For the text-containing cell, return its midpoint in (x, y) coordinate format. 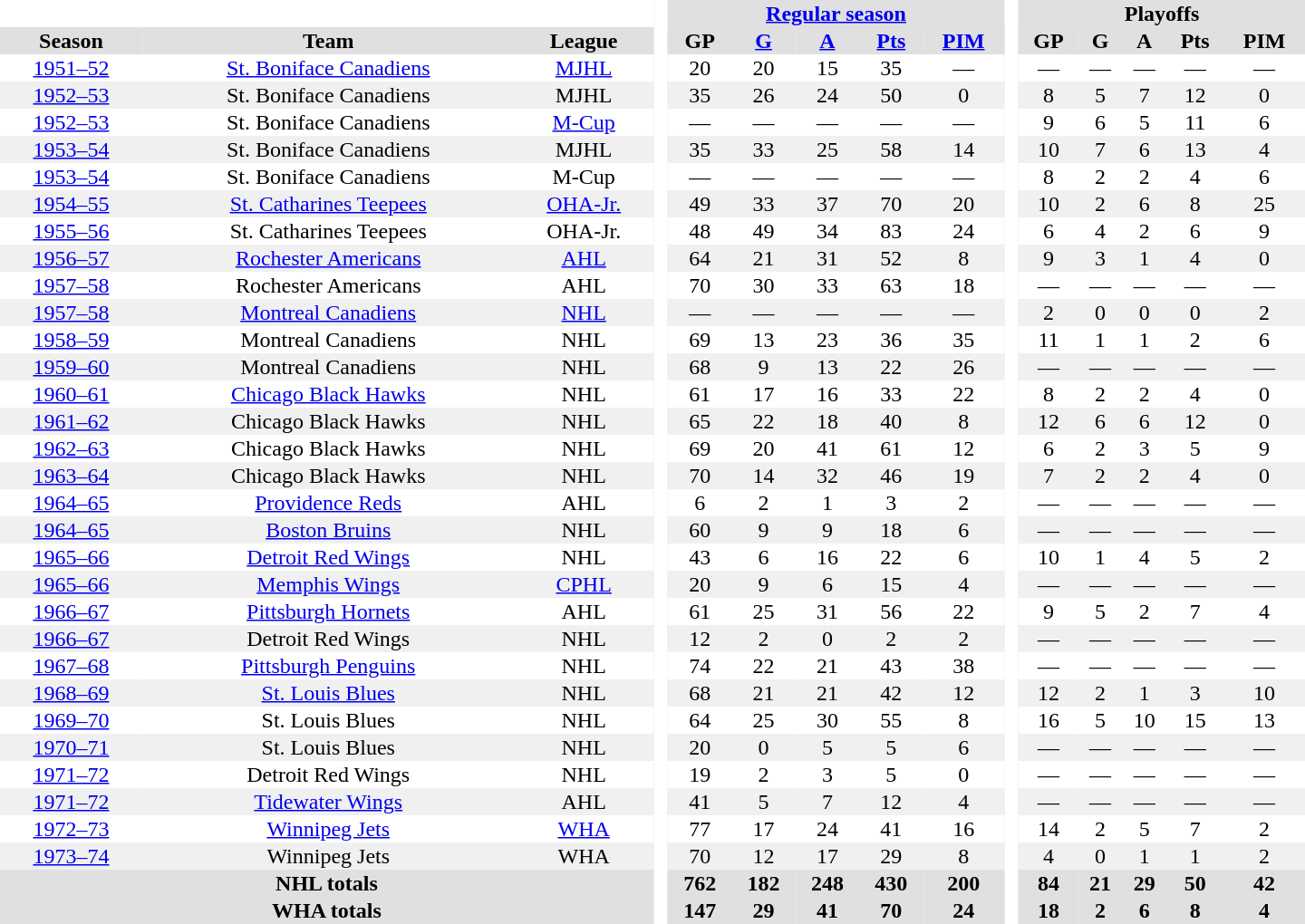
430 (891, 883)
Season (71, 41)
1969–70 (71, 720)
1960–61 (71, 394)
762 (700, 883)
58 (891, 149)
CPHL (584, 584)
38 (963, 666)
46 (891, 476)
Playoffs (1162, 14)
1962–63 (71, 448)
84 (1049, 883)
1956–57 (71, 258)
Providence Reds (328, 503)
83 (891, 231)
1963–64 (71, 476)
1973–74 (71, 856)
34 (827, 231)
55 (891, 720)
200 (963, 883)
77 (700, 829)
1954–55 (71, 204)
Pittsburgh Penguins (328, 666)
1959–60 (71, 367)
1972–73 (71, 829)
147 (700, 910)
23 (827, 340)
Team (328, 41)
Tidewater Wings (328, 802)
Pittsburgh Hornets (328, 611)
52 (891, 258)
1958–59 (71, 340)
74 (700, 666)
248 (827, 883)
65 (700, 421)
1967–68 (71, 666)
37 (827, 204)
40 (891, 421)
League (584, 41)
56 (891, 611)
63 (891, 285)
NHL totals (326, 883)
1955–56 (71, 231)
60 (700, 530)
WHA totals (326, 910)
Regular season (836, 14)
36 (891, 340)
182 (763, 883)
Boston Bruins (328, 530)
1961–62 (71, 421)
48 (700, 231)
Memphis Wings (328, 584)
1970–71 (71, 747)
32 (827, 476)
1951–52 (71, 68)
1968–69 (71, 693)
